Identify which cell holds the provided text, then report its (X, Y) central coordinate. 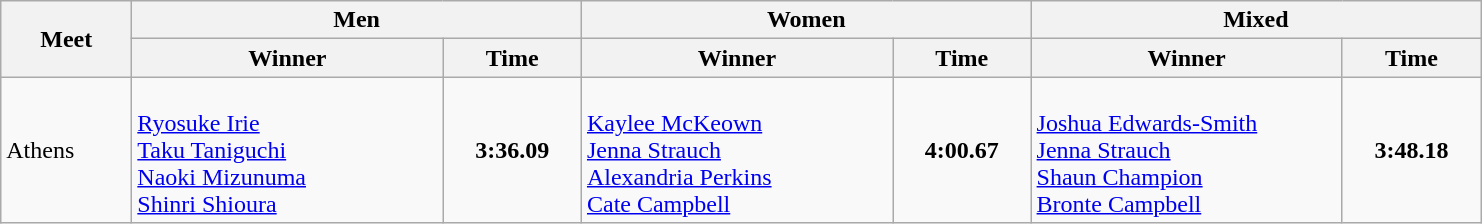
Joshua Edwards-SmithJenna StrauchShaun ChampionBronte Campbell (1186, 150)
3:48.18 (1412, 150)
Women (806, 20)
Mixed (1256, 20)
Meet (66, 39)
Kaylee McKeownJenna StrauchAlexandria PerkinsCate Campbell (736, 150)
Men (357, 20)
Athens (66, 150)
Ryosuke IrieTaku TaniguchiNaoki MizunumaShinri Shioura (288, 150)
4:00.67 (962, 150)
3:36.09 (512, 150)
